Find where the given text appears and provide that cell's center as (X, Y) coordinate. 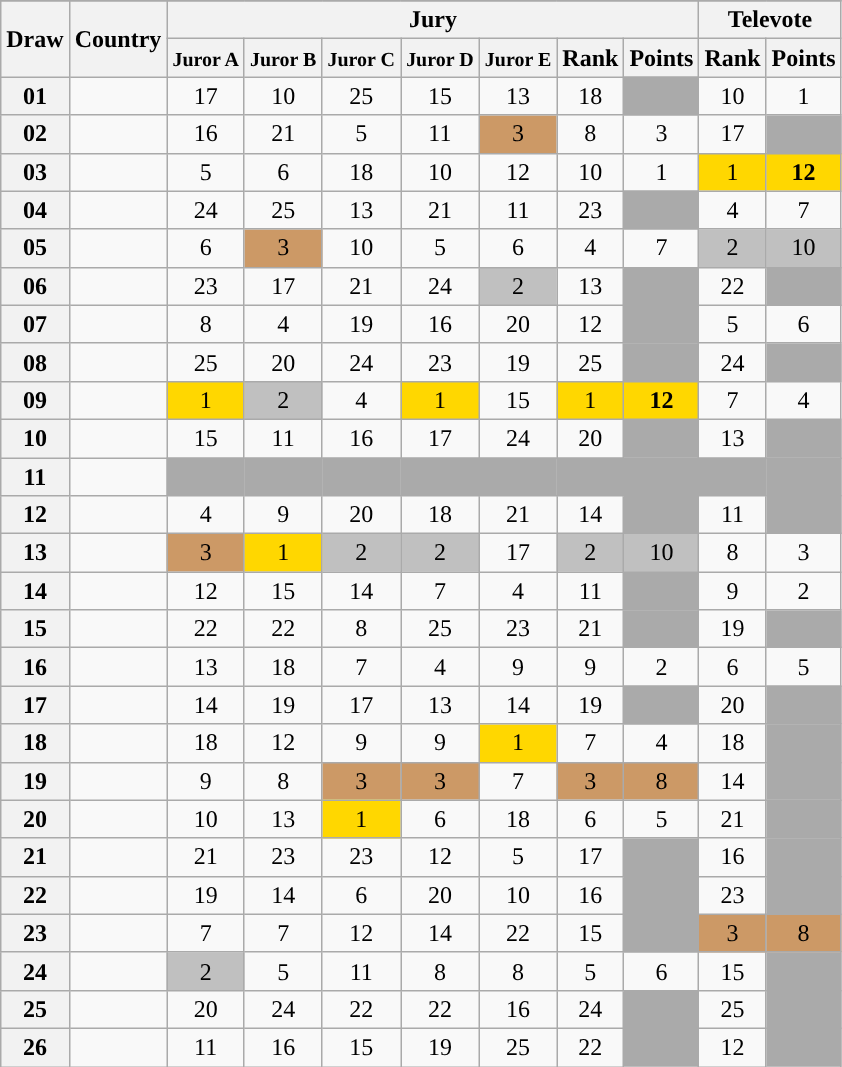
03 (35, 172)
Draw (35, 39)
Country (118, 39)
07 (35, 324)
05 (35, 248)
04 (35, 210)
26 (35, 1047)
Juror D (440, 58)
02 (35, 134)
Juror B (283, 58)
Televote (770, 20)
06 (35, 286)
Juror C (362, 58)
Juror A (206, 58)
09 (35, 400)
Juror E (518, 58)
01 (35, 96)
Jury (433, 20)
08 (35, 362)
